Return the [X, Y] coordinate for the center point of the cell that contains the specified text.  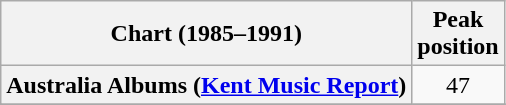
Chart (1985–1991) [206, 34]
Australia Albums (Kent Music Report) [206, 85]
Peakposition [458, 34]
47 [458, 85]
